Locate the cell with the specified text and output its [x, y] center coordinate. 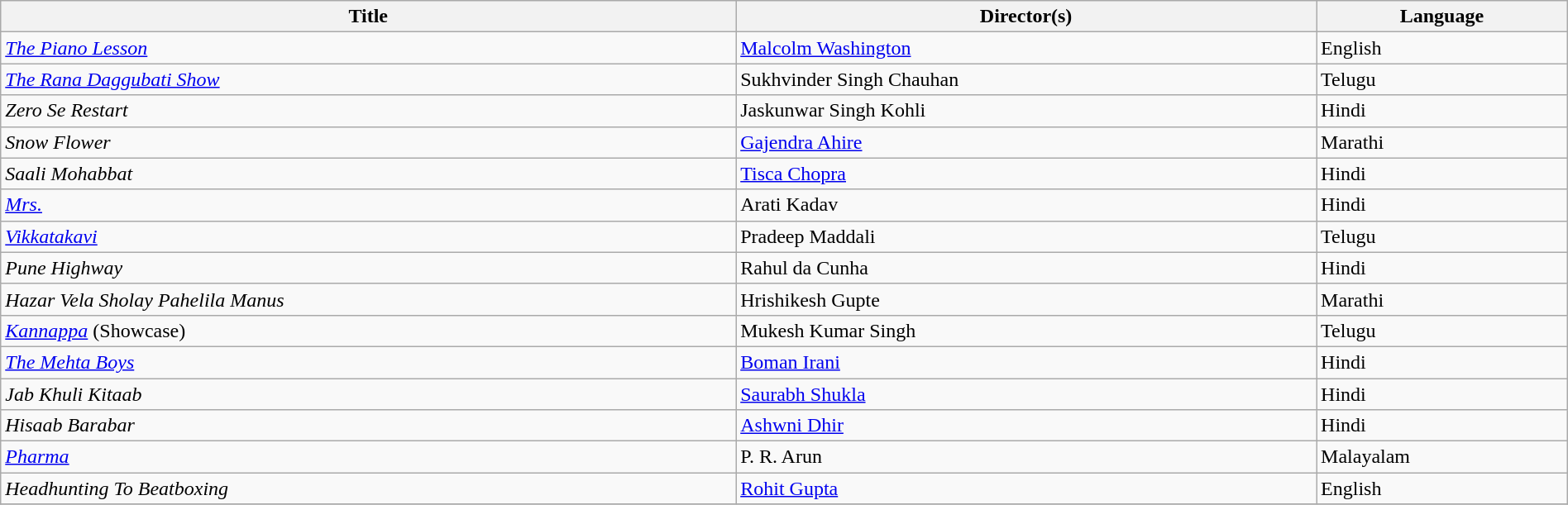
Vikkatakavi [369, 236]
Ashwni Dhir [1026, 426]
Hisaab Barabar [369, 426]
P. R. Arun [1026, 457]
Snow Flower [369, 142]
Gajendra Ahire [1026, 142]
Sukhvinder Singh Chauhan [1026, 79]
Rahul da Cunha [1026, 268]
Language [1442, 17]
The Rana Daggubati Show [369, 79]
Arati Kadav [1026, 205]
Hazar Vela Sholay Pahelila Manus [369, 299]
Zero Se Restart [369, 111]
Pharma [369, 457]
Pune Highway [369, 268]
Title [369, 17]
Director(s) [1026, 17]
Tisca Chopra [1026, 174]
Jaskunwar Singh Kohli [1026, 111]
Mukesh Kumar Singh [1026, 331]
Saali Mohabbat [369, 174]
Kannappa (Showcase) [369, 331]
Malcolm Washington [1026, 48]
Mrs. [369, 205]
The Piano Lesson [369, 48]
Pradeep Maddali [1026, 236]
Malayalam [1442, 457]
Rohit Gupta [1026, 488]
Hrishikesh Gupte [1026, 299]
Headhunting To Beatboxing [369, 488]
Saurabh Shukla [1026, 394]
Boman Irani [1026, 362]
The Mehta Boys [369, 362]
Jab Khuli Kitaab [369, 394]
